Detect which cell encompasses the target text, then output its [x, y] center coordinate. 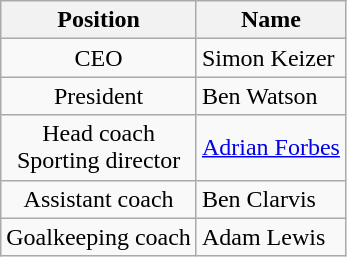
President [99, 96]
CEO [99, 58]
Adrian Forbes [270, 148]
Assistant coach [99, 199]
Adam Lewis [270, 237]
Name [270, 20]
Position [99, 20]
Ben Clarvis [270, 199]
Head coachSporting director [99, 148]
Ben Watson [270, 96]
Simon Keizer [270, 58]
Goalkeeping coach [99, 237]
